Scan for the cell matching the given text and deliver its [X, Y] coordinate at center. 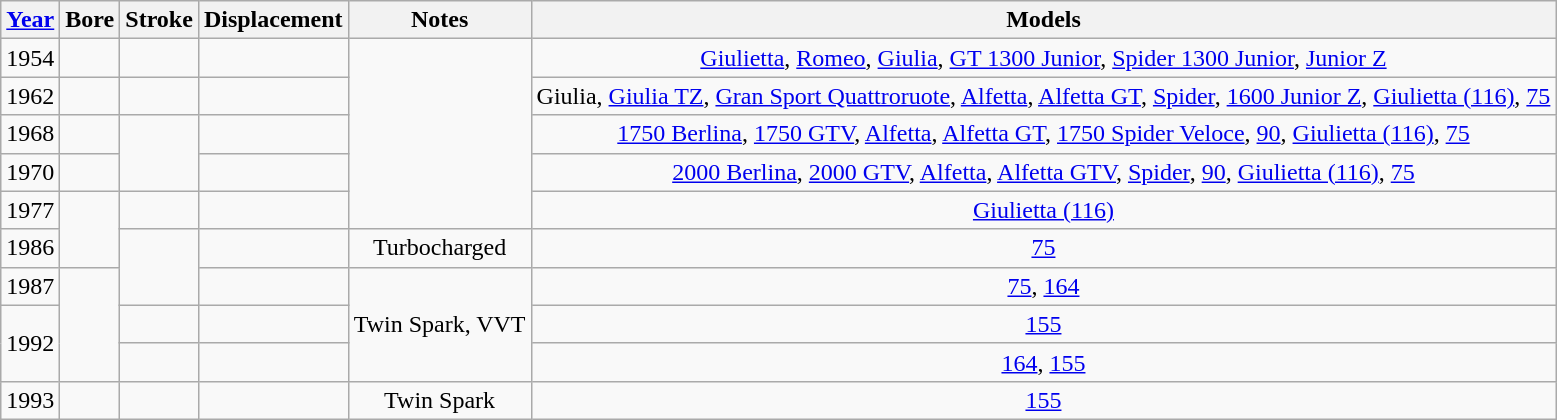
Twin Spark [440, 400]
Twin Spark, VVT [440, 324]
1986 [30, 248]
1750 Berlina, 1750 GTV, Alfetta, Alfetta GT, 1750 Spider Veloce, 90, Giulietta (116), 75 [1044, 134]
Bore [90, 20]
Models [1044, 20]
Giulietta, Romeo, Giulia, GT 1300 Junior, Spider 1300 Junior, Junior Z [1044, 58]
1977 [30, 210]
1993 [30, 400]
Notes [440, 20]
Year [30, 20]
1962 [30, 96]
1992 [30, 343]
2000 Berlina, 2000 GTV, Alfetta, Alfetta GTV, Spider, 90, Giulietta (116), 75 [1044, 172]
Giulietta (116) [1044, 210]
1968 [30, 134]
Displacement [273, 20]
1970 [30, 172]
1954 [30, 58]
75 [1044, 248]
164, 155 [1044, 362]
Giulia, Giulia TZ, Gran Sport Quattroruote, Alfetta, Alfetta GT, Spider, 1600 Junior Z, Giulietta (116), 75 [1044, 96]
75, 164 [1044, 286]
Stroke [160, 20]
1987 [30, 286]
Turbocharged [440, 248]
